Scan for the cell matching the given text and deliver its (X, Y) coordinate at center. 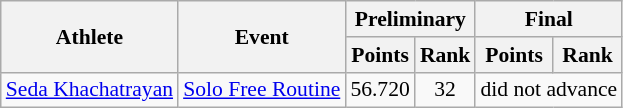
Preliminary (410, 19)
Seda Khachatrayan (90, 90)
Final (548, 19)
32 (446, 90)
Athlete (90, 36)
Event (262, 36)
Solo Free Routine (262, 90)
did not advance (548, 90)
56.720 (380, 90)
